Provide the (x, y) coordinate of the cell's center where the given text is located.  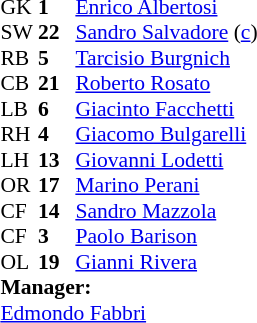
RH (19, 135)
Roberto Rosato (166, 83)
4 (57, 135)
5 (57, 58)
Paolo Barison (166, 237)
OL (19, 262)
SW (19, 33)
Sandro Salvadore (c) (166, 33)
21 (57, 83)
LB (19, 109)
Giovanni Lodetti (166, 160)
Tarcisio Burgnich (166, 58)
CB (19, 83)
14 (57, 211)
17 (57, 185)
22 (57, 33)
Sandro Mazzola (166, 211)
Manager: (128, 287)
Giacomo Bulgarelli (166, 135)
Gianni Rivera (166, 262)
3 (57, 237)
Marino Perani (166, 185)
Giacinto Facchetti (166, 109)
19 (57, 262)
OR (19, 185)
RB (19, 58)
LH (19, 160)
13 (57, 160)
6 (57, 109)
